Scan for the cell matching the given text and deliver its [x, y] coordinate at center. 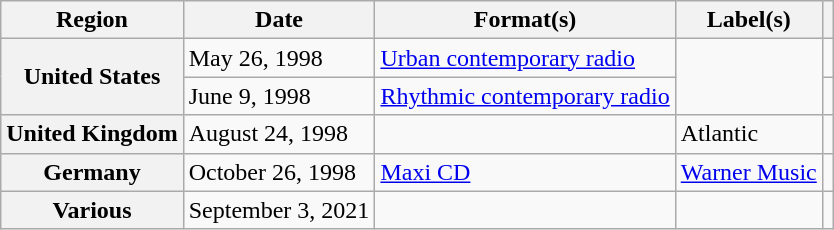
Urban contemporary radio [525, 58]
Maxi CD [525, 172]
Date [279, 20]
Atlantic [748, 134]
Format(s) [525, 20]
Region [92, 20]
June 9, 1998 [279, 96]
United Kingdom [92, 134]
Germany [92, 172]
United States [92, 77]
August 24, 1998 [279, 134]
Rhythmic contemporary radio [525, 96]
Various [92, 210]
September 3, 2021 [279, 210]
May 26, 1998 [279, 58]
Warner Music [748, 172]
Label(s) [748, 20]
October 26, 1998 [279, 172]
